Return [X, Y] of the center of cell containing provided text 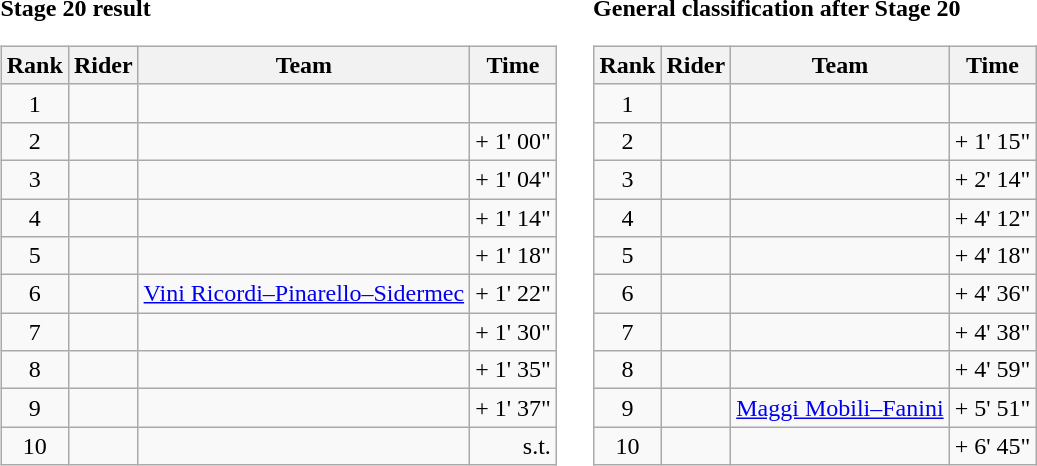
+ 4' 38" [992, 332]
+ 2' 14" [992, 179]
+ 4' 18" [992, 256]
+ 1' 18" [514, 256]
+ 4' 59" [992, 370]
+ 1' 15" [992, 141]
+ 1' 04" [514, 179]
+ 1' 35" [514, 370]
+ 4' 36" [992, 294]
+ 6' 45" [992, 446]
Maggi Mobili–Fanini [840, 408]
+ 1' 22" [514, 294]
+ 1' 37" [514, 408]
+ 5' 51" [992, 408]
+ 4' 12" [992, 217]
s.t. [514, 446]
+ 1' 00" [514, 141]
+ 1' 30" [514, 332]
Vini Ricordi–Pinarello–Sidermec [304, 294]
+ 1' 14" [514, 217]
